Capture the cell that displays the provided text and extract its (X, Y) central coordinate. 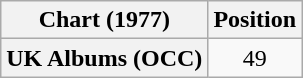
Chart (1977) (104, 20)
49 (255, 58)
Position (255, 20)
UK Albums (OCC) (104, 58)
